Determine the [X, Y] coordinate at the center of the cell enclosing the given text.  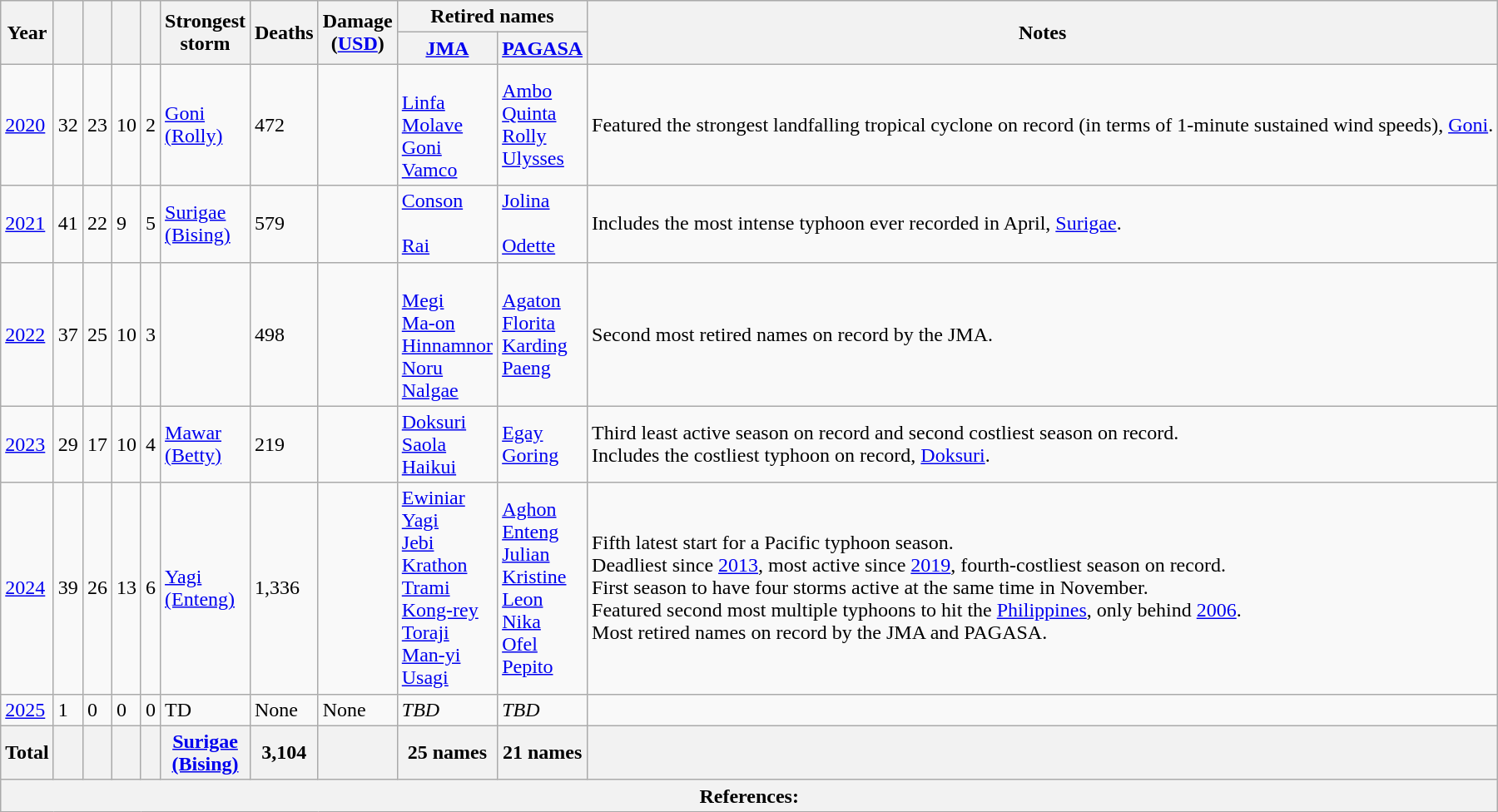
2022 [27, 334]
Mawar(Betty) [206, 444]
Megi Ma-on Hinnamnor Noru Nalgae [447, 334]
579 [284, 224]
Doksuri Saola Haikui [447, 444]
41 [68, 224]
25 names [447, 752]
Linfa Molave Goni Vamco [447, 125]
TD [206, 710]
1 [68, 710]
JMA [447, 48]
13 [126, 588]
Damage(USD) [358, 32]
Third least active season on record and second costliest season on record.Includes the costliest typhoon on record, Doksuri. [1043, 444]
Notes [1043, 32]
2024 [27, 588]
37 [68, 334]
219 [284, 444]
Strongeststorm [206, 32]
Yagi(Enteng) [206, 588]
Conson Rai [447, 224]
1,336 [284, 588]
2025 [27, 710]
Aghon Enteng Julian Kristine Leon Nika Ofel Pepito [543, 588]
2023 [27, 444]
2 [150, 125]
9 [126, 224]
21 names [543, 752]
6 [150, 588]
26 [97, 588]
Deaths [284, 32]
25 [97, 334]
Ewiniar Yagi Jebi Krathon Trami Kong-rey Toraji Man-yi Usagi [447, 588]
29 [68, 444]
Includes the most intense typhoon ever recorded in April, Surigae. [1043, 224]
Featured the strongest landfalling tropical cyclone on record (in terms of 1-minute sustained wind speeds), Goni. [1043, 125]
2020 [27, 125]
Total [27, 752]
32 [68, 125]
2021 [27, 224]
Year [27, 32]
Agaton Florita Karding Paeng [543, 334]
22 [97, 224]
23 [97, 125]
Retired names [492, 17]
Jolina Odette [543, 224]
472 [284, 125]
References: [749, 795]
5 [150, 224]
PAGASA [543, 48]
4 [150, 444]
498 [284, 334]
3 [150, 334]
17 [97, 444]
Goni(Rolly) [206, 125]
Second most retired names on record by the JMA. [1043, 334]
Egay Goring [543, 444]
3,104 [284, 752]
Ambo Quinta Rolly Ulysses [543, 125]
39 [68, 588]
